For the text-containing cell, return its midpoint in (x, y) coordinate format. 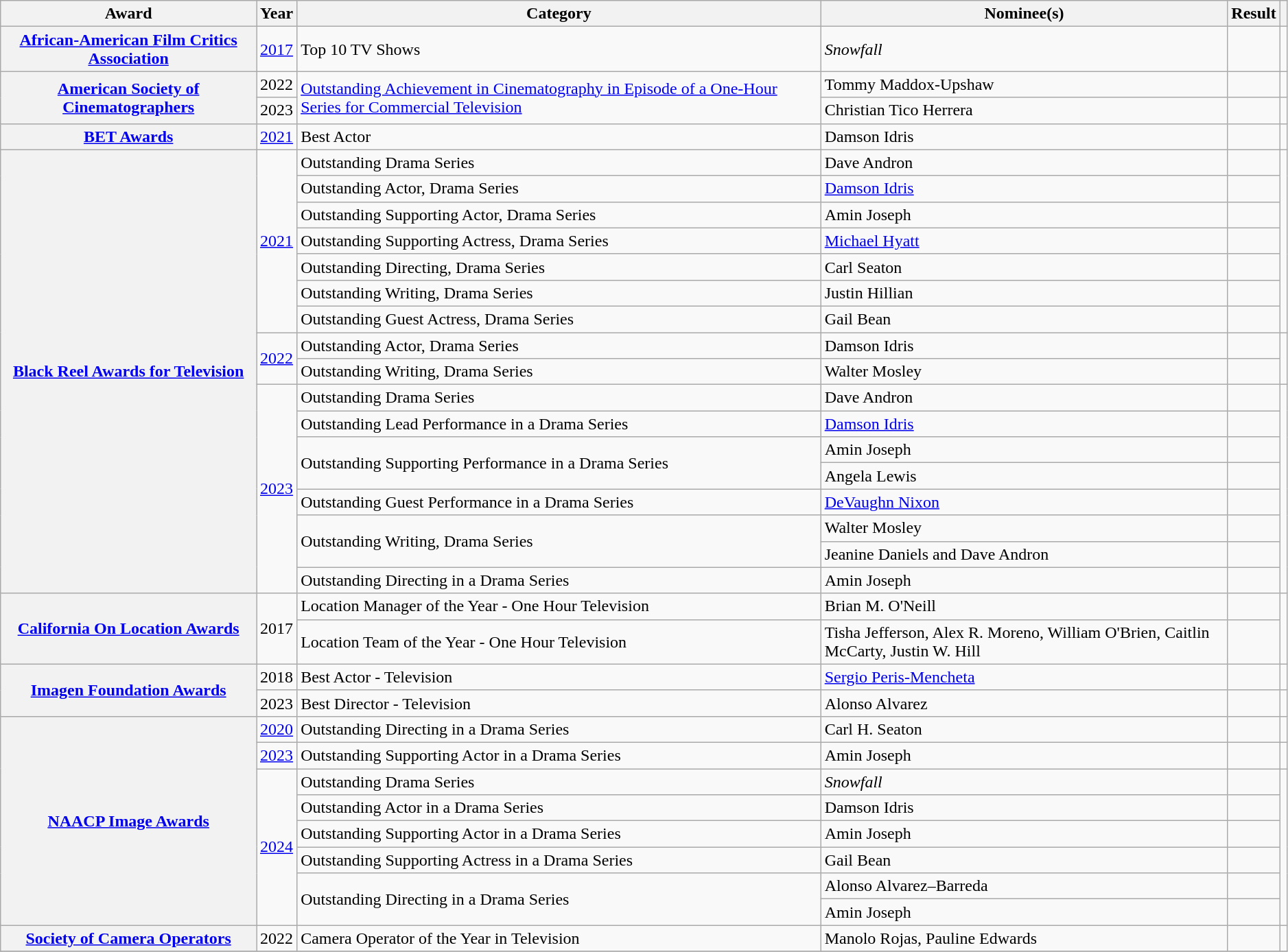
2018 (277, 677)
Outstanding Supporting Actress, Drama Series (559, 241)
BET Awards (129, 136)
Michael Hyatt (1024, 241)
Manolo Rojas, Pauline Edwards (1024, 938)
African-American Film Critics Association (129, 49)
California On Location Awards (129, 628)
Outstanding Supporting Actress in a Drama Series (559, 860)
Outstanding Guest Performance in a Drama Series (559, 502)
Alonso Alvarez (1024, 703)
Location Manager of the Year - One Hour Television (559, 606)
Best Actor - Television (559, 677)
Black Reel Awards for Television (129, 372)
Camera Operator of the Year in Television (559, 938)
Outstanding Guest Actress, Drama Series (559, 319)
Carl Seaton (1024, 267)
Tommy Maddox-Upshaw (1024, 84)
Best Director - Television (559, 703)
Angela Lewis (1024, 476)
Outstanding Supporting Performance in a Drama Series (559, 463)
Location Team of the Year - One Hour Television (559, 642)
Imagen Foundation Awards (129, 690)
Result (1254, 14)
Christian Tico Herrera (1024, 110)
DeVaughn Nixon (1024, 502)
Best Actor (559, 136)
Top 10 TV Shows (559, 49)
2020 (277, 729)
Year (277, 14)
Carl H. Seaton (1024, 729)
Tisha Jefferson, Alex R. Moreno, William O'Brien, Caitlin McCarty, Justin W. Hill (1024, 642)
Outstanding Supporting Actor, Drama Series (559, 215)
Jeanine Daniels and Dave Andron (1024, 554)
Brian M. O'Neill (1024, 606)
Society of Camera Operators (129, 938)
Alonso Alvarez–Barreda (1024, 886)
Outstanding Lead Performance in a Drama Series (559, 424)
Justin Hillian (1024, 293)
American Society of Cinematographers (129, 97)
Outstanding Directing, Drama Series (559, 267)
NAACP Image Awards (129, 820)
Category (559, 14)
Sergio Peris-Mencheta (1024, 677)
Outstanding Achievement in Cinematography in Episode of a One-Hour Series for Commercial Television (559, 97)
Nominee(s) (1024, 14)
Outstanding Actor in a Drama Series (559, 808)
Award (129, 14)
2024 (277, 846)
